Provide the [X, Y] coordinate of the cell's center where the given text is located.  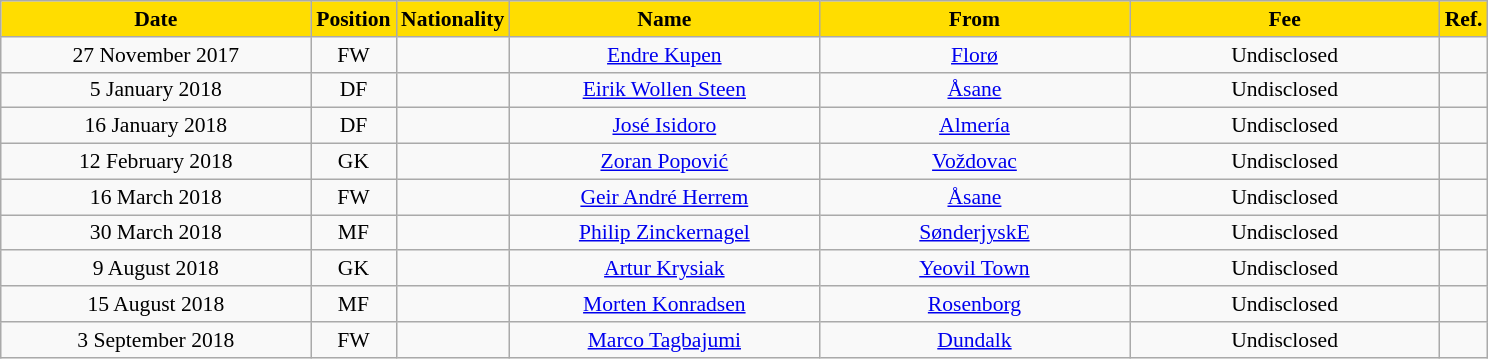
SønderjyskE [974, 233]
Marco Tagbajumi [664, 340]
Ref. [1464, 19]
From [974, 19]
15 August 2018 [156, 304]
Yeovil Town [974, 269]
Almería [974, 126]
Nationality [452, 19]
Rosenborg [974, 304]
Eirik Wollen Steen [664, 90]
Endre Kupen [664, 55]
12 February 2018 [156, 162]
27 November 2017 [156, 55]
José Isidoro [664, 126]
Zoran Popović [664, 162]
3 September 2018 [156, 340]
Name [664, 19]
Fee [1285, 19]
Position [354, 19]
30 March 2018 [156, 233]
5 January 2018 [156, 90]
Florø [974, 55]
Date [156, 19]
Geir André Herrem [664, 197]
9 August 2018 [156, 269]
Voždovac [974, 162]
Artur Krysiak [664, 269]
Morten Konradsen [664, 304]
Philip Zinckernagel [664, 233]
Dundalk [974, 340]
16 January 2018 [156, 126]
16 March 2018 [156, 197]
